Provide the (x, y) coordinate of the cell's center where the given text is located.  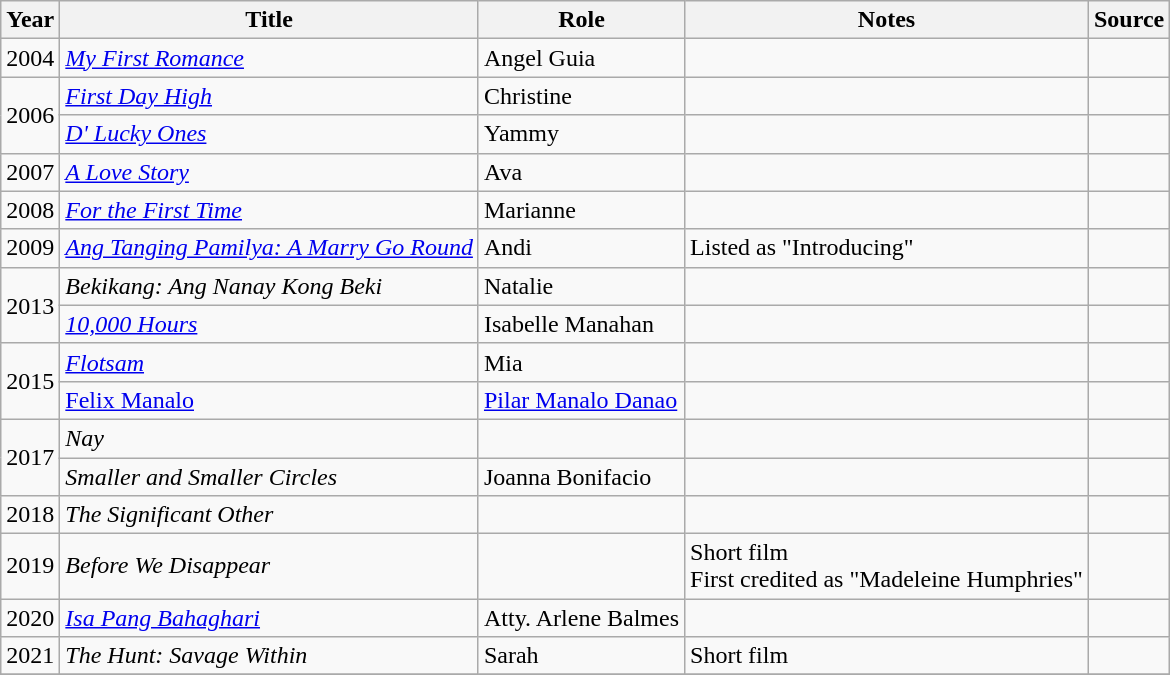
Bekikang: Ang Nanay Kong Beki (270, 286)
Nay (270, 438)
The Significant Other (270, 515)
2007 (30, 172)
Ava (581, 172)
2019 (30, 566)
Sarah (581, 656)
2017 (30, 457)
First Day High (270, 96)
My First Romance (270, 58)
Ang Tanging Pamilya: A Marry Go Round (270, 248)
2021 (30, 656)
The Hunt: Savage Within (270, 656)
Christine (581, 96)
10,000 Hours (270, 324)
Notes (887, 20)
2009 (30, 248)
Before We Disappear (270, 566)
Smaller and Smaller Circles (270, 477)
2008 (30, 210)
Andi (581, 248)
For the First Time (270, 210)
Isabelle Manahan (581, 324)
Role (581, 20)
Marianne (581, 210)
Source (1128, 20)
Title (270, 20)
Atty. Arlene Balmes (581, 618)
Short film (887, 656)
Natalie (581, 286)
A Love Story (270, 172)
Felix Manalo (270, 400)
2020 (30, 618)
2013 (30, 305)
2006 (30, 115)
Listed as "Introducing" (887, 248)
Short filmFirst credited as "Madeleine Humphries" (887, 566)
Mia (581, 362)
2015 (30, 381)
Joanna Bonifacio (581, 477)
Pilar Manalo Danao (581, 400)
2018 (30, 515)
Year (30, 20)
Isa Pang Bahaghari (270, 618)
Yammy (581, 134)
D' Lucky Ones (270, 134)
Angel Guia (581, 58)
Flotsam (270, 362)
2004 (30, 58)
